Output the [X, Y] coordinate of the center of the cell containing the given text.  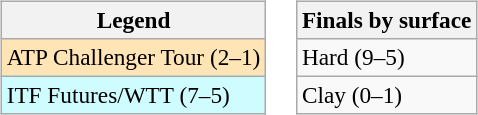
Finals by surface [387, 20]
Clay (0–1) [387, 95]
ATP Challenger Tour (2–1) [133, 57]
Legend [133, 20]
Hard (9–5) [387, 57]
ITF Futures/WTT (7–5) [133, 95]
